Capture the cell that displays the provided text and extract its [x, y] central coordinate. 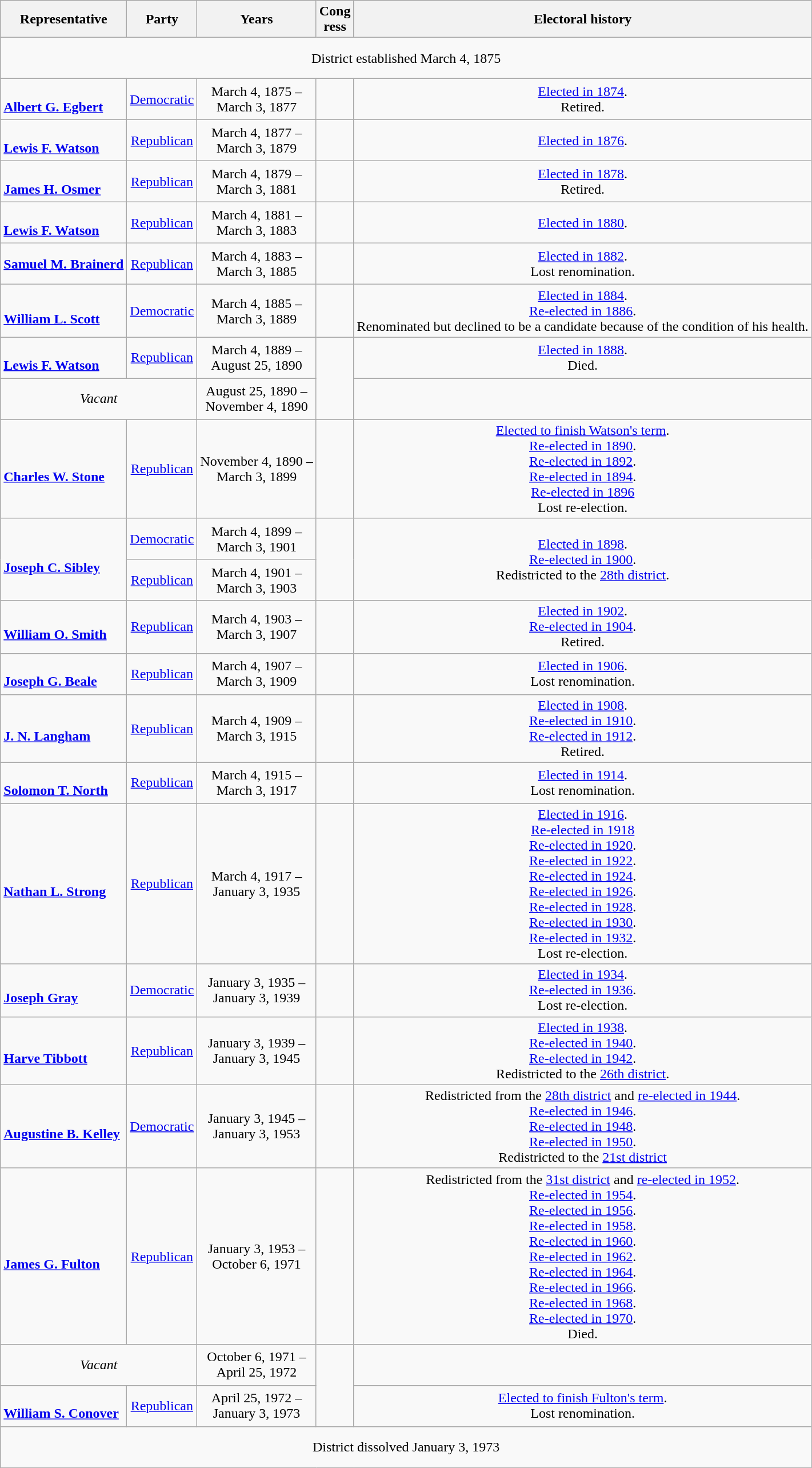
Harve Tibbott [64, 1050]
March 4, 1901 –March 3, 1903 [257, 580]
Electoral history [583, 19]
August 25, 1890 –November 4, 1890 [257, 399]
Years [257, 19]
Joseph Gray [64, 990]
Representative [64, 19]
March 4, 1881 –March 3, 1883 [257, 223]
Congress [335, 19]
Elected in 1934.Re-elected in 1936.Lost re-election. [583, 990]
Elected in 1902.Re-elected in 1904.Retired. [583, 627]
William O. Smith [64, 627]
March 4, 1889 –August 25, 1890 [257, 358]
Party [162, 19]
April 25, 1972 –January 3, 1973 [257, 1406]
Elected in 1888.Died. [583, 358]
March 4, 1907 –March 3, 1909 [257, 674]
Joseph G. Beale [64, 674]
James H. Osmer [64, 182]
Elected in 1880. [583, 223]
Charles W. Stone [64, 469]
James G. Fulton [64, 1256]
Albert G. Egbert [64, 99]
J. N. Langham [64, 728]
Elected in 1876. [583, 141]
March 4, 1883 –March 3, 1885 [257, 264]
March 4, 1875 –March 3, 1877 [257, 99]
October 6, 1971 –April 25, 1972 [257, 1365]
January 3, 1953 –October 6, 1971 [257, 1256]
January 3, 1935 –January 3, 1939 [257, 990]
Joseph C. Sibley [64, 559]
Elected in 1914.Lost renomination. [583, 783]
Samuel M. Brainerd [64, 264]
Elected in 1882.Lost renomination. [583, 264]
Elected in 1878.Retired. [583, 182]
March 4, 1917 –January 3, 1935 [257, 883]
March 4, 1877 –March 3, 1879 [257, 141]
Elected in 1908.Re-elected in 1910.Re-elected in 1912.Retired. [583, 728]
William L. Scott [64, 311]
Solomon T. North [64, 783]
March 4, 1915 –March 3, 1917 [257, 783]
Elected in 1898.Re-elected in 1900.Redistricted to the 28th district. [583, 559]
Elected in 1874.Retired. [583, 99]
Nathan L. Strong [64, 883]
Augustine B. Kelley [64, 1126]
March 4, 1879 –March 3, 1881 [257, 182]
Elected in 1884.Re-elected in 1886.Renominated but declined to be a candidate because of the condition of his health. [583, 311]
Redistricted from the 28th district and re-elected in 1944.Re-elected in 1946.Re-elected in 1948.Re-elected in 1950.Redistricted to the 21st district [583, 1126]
January 3, 1945 –January 3, 1953 [257, 1126]
William S. Conover [64, 1406]
Elected in 1938.Re-elected in 1940.Re-elected in 1942.Redistricted to the 26th district. [583, 1050]
Elected to finish Watson's term.Re-elected in 1890.Re-elected in 1892.Re-elected in 1894.Re-elected in 1896Lost re-election. [583, 469]
March 4, 1909 –March 3, 1915 [257, 728]
January 3, 1939 –January 3, 1945 [257, 1050]
November 4, 1890 –March 3, 1899 [257, 469]
District dissolved January 3, 1973 [406, 1447]
Elected to finish Fulton's term.Lost renomination. [583, 1406]
Elected in 1906.Lost renomination. [583, 674]
March 4, 1903 –March 3, 1907 [257, 627]
March 4, 1899 –March 3, 1901 [257, 539]
District established March 4, 1875 [406, 58]
March 4, 1885 –March 3, 1889 [257, 311]
